Scan for the cell matching the given text and deliver its (X, Y) coordinate at center. 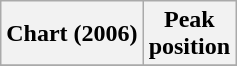
Chart (2006) (72, 34)
Peakposition (189, 34)
